Find where the given text appears and provide that cell's center as [X, Y] coordinate. 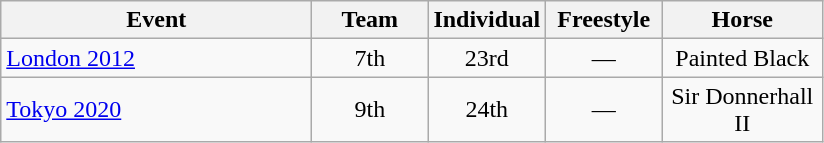
Sir Donnerhall II [742, 110]
23rd [487, 58]
Event [156, 20]
Painted Black [742, 58]
Individual [487, 20]
Tokyo 2020 [156, 110]
7th [370, 58]
24th [487, 110]
Team [370, 20]
Horse [742, 20]
Freestyle [604, 20]
London 2012 [156, 58]
9th [370, 110]
